From the cell containing the given text, extract its center point as (X, Y) coordinate. 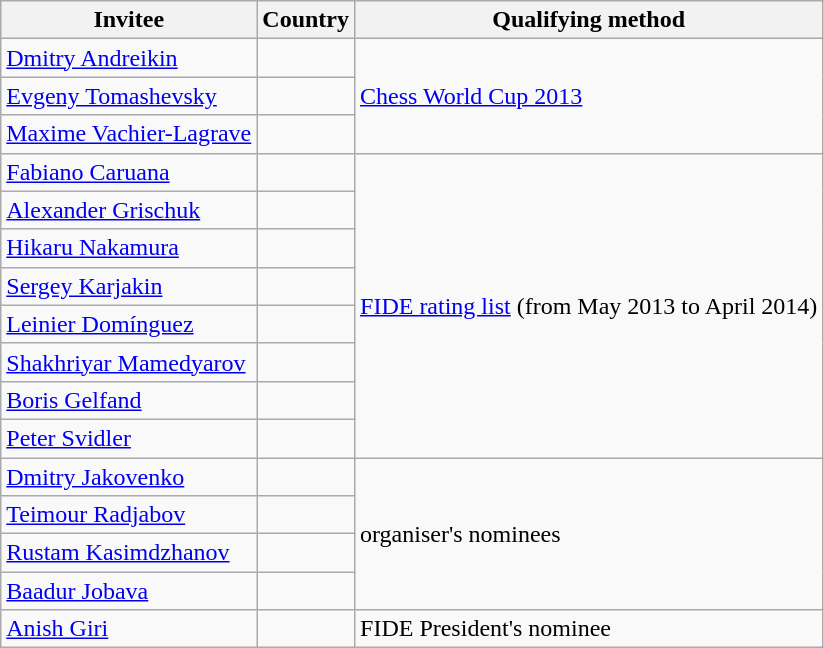
FIDE rating list (from May 2013 to April 2014) (589, 305)
Chess World Cup 2013 (589, 96)
Maxime Vachier-Lagrave (129, 134)
Dmitry Andreikin (129, 58)
organiser's nominees (589, 534)
Shakhriyar Mamedyarov (129, 362)
Rustam Kasimdzhanov (129, 553)
Country (306, 20)
Peter Svidler (129, 438)
Alexander Grischuk (129, 210)
Anish Giri (129, 629)
Dmitry Jakovenko (129, 477)
Qualifying method (589, 20)
Sergey Karjakin (129, 286)
Hikaru Nakamura (129, 248)
Leinier Domínguez (129, 324)
Fabiano Caruana (129, 172)
Baadur Jobava (129, 591)
Evgeny Tomashevsky (129, 96)
Invitee (129, 20)
Teimour Radjabov (129, 515)
FIDE President's nominee (589, 629)
Boris Gelfand (129, 400)
